Output the (x, y) coordinate of the center of the cell containing the given text.  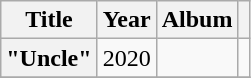
Year (126, 20)
Title (49, 20)
"Uncle" (49, 58)
2020 (126, 58)
Album (197, 20)
